From the cell containing the given text, extract its center point as [X, Y] coordinate. 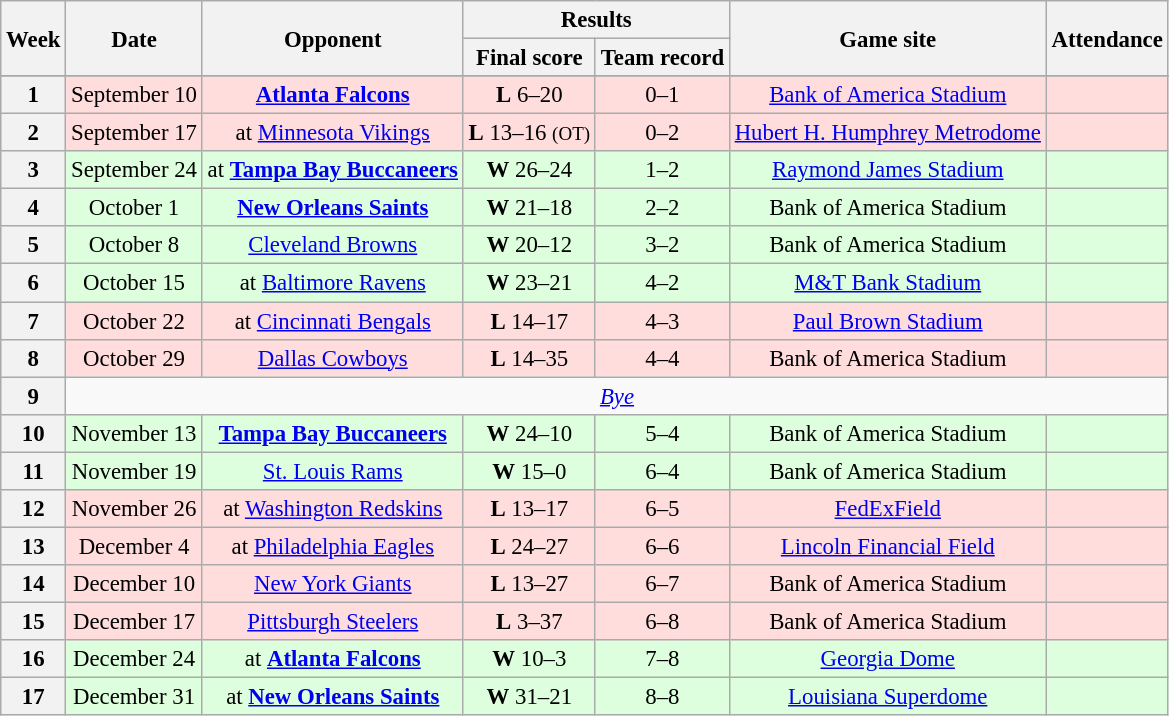
13 [34, 546]
L 6–20 [529, 95]
Opponent [332, 38]
October 22 [134, 321]
December 10 [134, 584]
Date [134, 38]
Game site [888, 38]
November 19 [134, 471]
Paul Brown Stadium [888, 321]
0–2 [662, 133]
16 [34, 659]
2 [34, 133]
5–4 [662, 433]
W 31–21 [529, 697]
at Philadelphia Eagles [332, 546]
Pittsburgh Steelers [332, 621]
8 [34, 358]
FedExField [888, 509]
December 17 [134, 621]
St. Louis Rams [332, 471]
W 10–3 [529, 659]
November 26 [134, 509]
W 26–24 [529, 170]
0–1 [662, 95]
W 15–0 [529, 471]
Team record [662, 58]
2–2 [662, 208]
December 4 [134, 546]
Final score [529, 58]
12 [34, 509]
8–8 [662, 697]
October 8 [134, 245]
6 [34, 283]
Tampa Bay Buccaneers [332, 433]
at Baltimore Ravens [332, 283]
6–4 [662, 471]
October 29 [134, 358]
5 [34, 245]
9 [34, 396]
W 23–21 [529, 283]
October 1 [134, 208]
L 3–37 [529, 621]
L 24–27 [529, 546]
6–5 [662, 509]
September 10 [134, 95]
at Washington Redskins [332, 509]
3–2 [662, 245]
W 20–12 [529, 245]
September 24 [134, 170]
M&T Bank Stadium [888, 283]
Raymond James Stadium [888, 170]
at Tampa Bay Buccaneers [332, 170]
Cleveland Browns [332, 245]
Attendance [1107, 38]
15 [34, 621]
November 13 [134, 433]
Results [596, 20]
December 31 [134, 697]
Bye [617, 396]
L 13–27 [529, 584]
L 13–16 (OT) [529, 133]
Dallas Cowboys [332, 358]
W 21–18 [529, 208]
Georgia Dome [888, 659]
11 [34, 471]
New York Giants [332, 584]
Week [34, 38]
1 [34, 95]
Louisiana Superdome [888, 697]
4–4 [662, 358]
14 [34, 584]
17 [34, 697]
at New Orleans Saints [332, 697]
Lincoln Financial Field [888, 546]
New Orleans Saints [332, 208]
7 [34, 321]
4–2 [662, 283]
4 [34, 208]
Atlanta Falcons [332, 95]
6–7 [662, 584]
6–8 [662, 621]
3 [34, 170]
October 15 [134, 283]
W 24–10 [529, 433]
Hubert H. Humphrey Metrodome [888, 133]
1–2 [662, 170]
L 14–17 [529, 321]
at Cincinnati Bengals [332, 321]
4–3 [662, 321]
L 13–17 [529, 509]
at Atlanta Falcons [332, 659]
L 14–35 [529, 358]
at Minnesota Vikings [332, 133]
September 17 [134, 133]
10 [34, 433]
December 24 [134, 659]
6–6 [662, 546]
7–8 [662, 659]
